Capture the cell that displays the provided text and extract its (x, y) central coordinate. 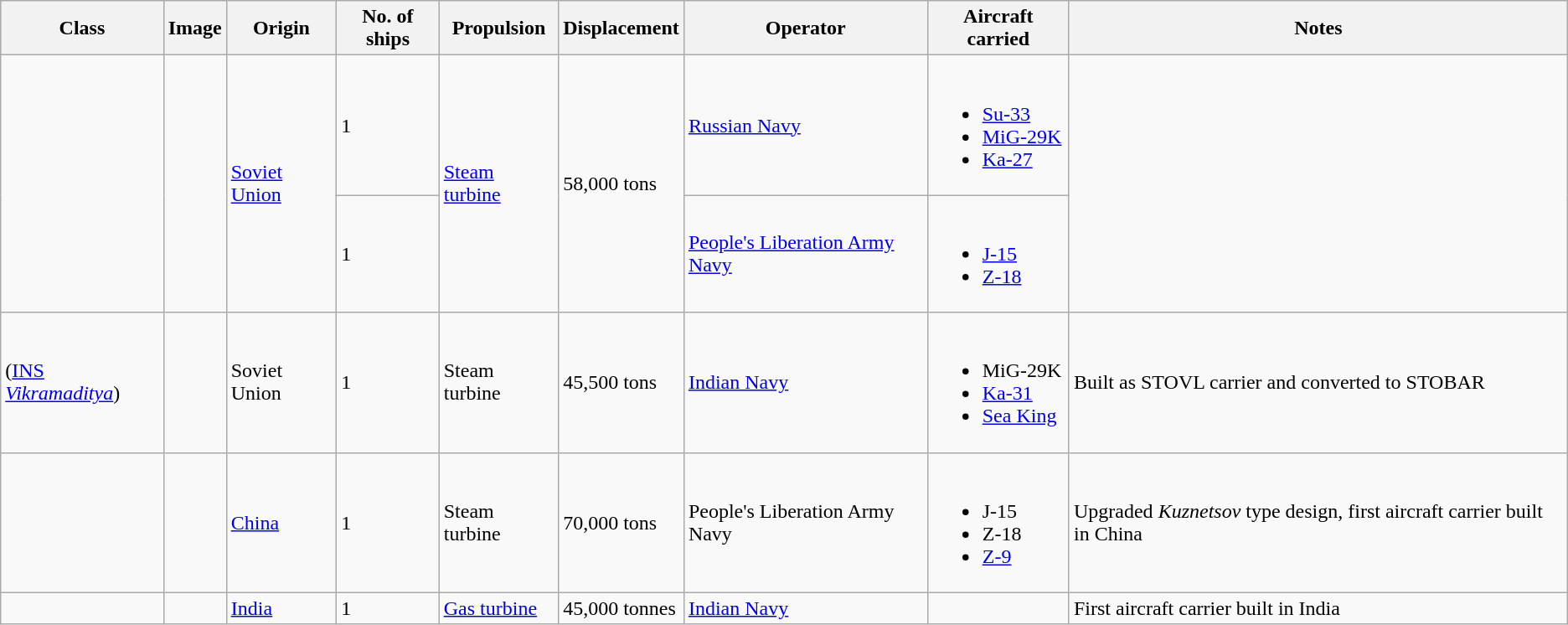
(INS Vikramaditya) (82, 382)
Upgraded Kuznetsov type design, first aircraft carrier built in China (1318, 523)
Built as STOVL carrier and converted to STOBAR (1318, 382)
Notes (1318, 28)
Su-33MiG-29KKa-27 (998, 126)
Origin (281, 28)
45,000 tonnes (622, 608)
Displacement (622, 28)
No. of ships (389, 28)
J-15Z-18Z-9 (998, 523)
Gas turbine (498, 608)
Class (82, 28)
58,000 tons (622, 184)
45,500 tons (622, 382)
Russian Navy (806, 126)
Image (194, 28)
J-15Z-18 (998, 254)
MiG-29KKa-31Sea King (998, 382)
Aircraft carried (998, 28)
Operator (806, 28)
China (281, 523)
70,000 tons (622, 523)
Propulsion (498, 28)
First aircraft carrier built in India (1318, 608)
India (281, 608)
